For the text-containing cell, return its midpoint in (x, y) coordinate format. 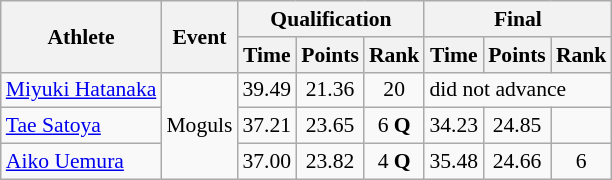
Miyuki Hatanaka (82, 90)
24.85 (517, 126)
Qualification (330, 19)
Final (518, 19)
did not advance (518, 90)
4 Q (394, 162)
23.65 (330, 126)
37.21 (266, 126)
Aiko Uemura (82, 162)
24.66 (517, 162)
Athlete (82, 36)
23.82 (330, 162)
39.49 (266, 90)
Event (199, 36)
21.36 (330, 90)
34.23 (454, 126)
35.48 (454, 162)
Moguls (199, 126)
Tae Satoya (82, 126)
6 Q (394, 126)
20 (394, 90)
37.00 (266, 162)
6 (582, 162)
